Search for the cell housing the specified text and yield its [x, y] center coordinate. 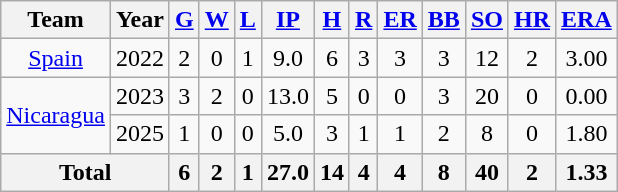
40 [486, 172]
1.80 [587, 134]
14 [332, 172]
G [184, 20]
27.0 [288, 172]
5 [332, 96]
IP [288, 20]
BB [444, 20]
Nicaragua [56, 115]
13.0 [288, 96]
9.0 [288, 58]
5.0 [288, 134]
Team [56, 20]
2022 [140, 58]
HR [532, 20]
SO [486, 20]
H [332, 20]
3.00 [587, 58]
ERA [587, 20]
W [216, 20]
Total [86, 172]
0.00 [587, 96]
2025 [140, 134]
20 [486, 96]
2023 [140, 96]
ER [400, 20]
L [248, 20]
R [363, 20]
Spain [56, 58]
1.33 [587, 172]
Year [140, 20]
12 [486, 58]
